Determine the [X, Y] coordinate at the center of the cell enclosing the given text.  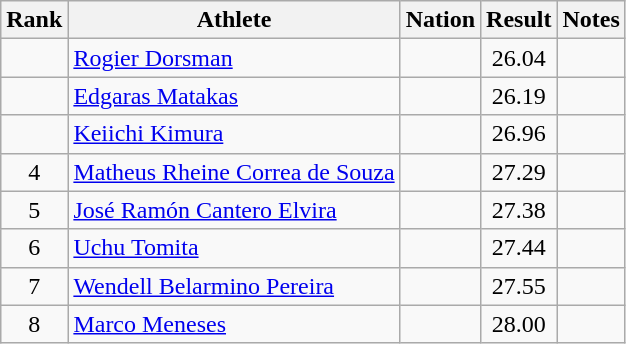
28.00 [519, 324]
27.29 [519, 172]
Matheus Rheine Correa de Souza [234, 172]
7 [34, 286]
Edgaras Matakas [234, 96]
4 [34, 172]
Result [519, 20]
Keiichi Kimura [234, 134]
26.19 [519, 96]
27.55 [519, 286]
27.44 [519, 248]
Uchu Tomita [234, 248]
Notes [591, 20]
6 [34, 248]
Nation [440, 20]
26.96 [519, 134]
José Ramón Cantero Elvira [234, 210]
Wendell Belarmino Pereira [234, 286]
26.04 [519, 58]
27.38 [519, 210]
Rogier Dorsman [234, 58]
8 [34, 324]
Rank [34, 20]
Athlete [234, 20]
Marco Meneses [234, 324]
5 [34, 210]
